Return (x, y) of the center of cell containing provided text 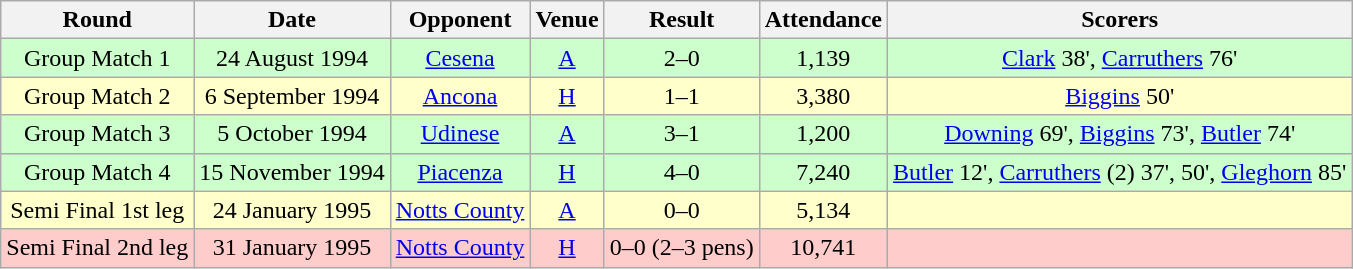
Venue (567, 20)
1,139 (823, 58)
Clark 38', Carruthers 76' (1120, 58)
Attendance (823, 20)
0–0 (2–3 pens) (682, 248)
Result (682, 20)
Date (292, 20)
Scorers (1120, 20)
Group Match 4 (98, 172)
Semi Final 1st leg (98, 210)
3–1 (682, 134)
Biggins 50' (1120, 96)
Ancona (460, 96)
Downing 69', Biggins 73', Butler 74' (1120, 134)
10,741 (823, 248)
24 August 1994 (292, 58)
Opponent (460, 20)
3,380 (823, 96)
31 January 1995 (292, 248)
0–0 (682, 210)
Cesena (460, 58)
Round (98, 20)
Group Match 3 (98, 134)
Group Match 1 (98, 58)
5 October 1994 (292, 134)
Semi Final 2nd leg (98, 248)
Piacenza (460, 172)
2–0 (682, 58)
4–0 (682, 172)
5,134 (823, 210)
15 November 1994 (292, 172)
1–1 (682, 96)
Group Match 2 (98, 96)
1,200 (823, 134)
24 January 1995 (292, 210)
6 September 1994 (292, 96)
7,240 (823, 172)
Udinese (460, 134)
Butler 12', Carruthers (2) 37', 50', Gleghorn 85' (1120, 172)
